Detect which cell encompasses the target text, then output its (x, y) center coordinate. 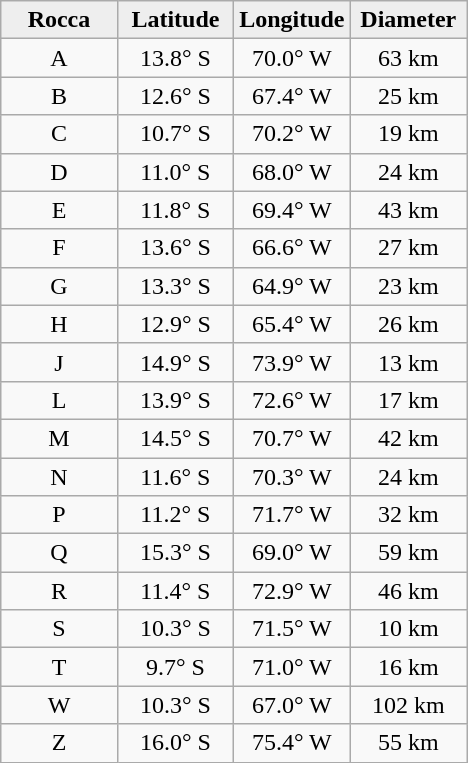
14.5° S (175, 438)
L (59, 400)
12.6° S (175, 96)
10.7° S (175, 134)
17 km (408, 400)
27 km (408, 248)
E (59, 210)
11.6° S (175, 477)
43 km (408, 210)
N (59, 477)
P (59, 515)
72.6° W (292, 400)
16 km (408, 667)
64.9° W (292, 286)
W (59, 705)
16.0° S (175, 743)
10 km (408, 629)
65.4° W (292, 324)
71.7° W (292, 515)
F (59, 248)
25 km (408, 96)
13.3° S (175, 286)
15.3° S (175, 553)
42 km (408, 438)
72.9° W (292, 591)
Z (59, 743)
23 km (408, 286)
11.4° S (175, 591)
66.6° W (292, 248)
102 km (408, 705)
M (59, 438)
32 km (408, 515)
68.0° W (292, 172)
67.0° W (292, 705)
A (59, 58)
C (59, 134)
13.6° S (175, 248)
71.0° W (292, 667)
19 km (408, 134)
H (59, 324)
Rocca (59, 20)
69.0° W (292, 553)
70.0° W (292, 58)
9.7° S (175, 667)
Diameter (408, 20)
11.2° S (175, 515)
Q (59, 553)
B (59, 96)
70.3° W (292, 477)
70.2° W (292, 134)
69.4° W (292, 210)
Longitude (292, 20)
G (59, 286)
46 km (408, 591)
R (59, 591)
67.4° W (292, 96)
J (59, 362)
11.0° S (175, 172)
12.9° S (175, 324)
11.8° S (175, 210)
14.9° S (175, 362)
13.9° S (175, 400)
63 km (408, 58)
71.5° W (292, 629)
13.8° S (175, 58)
70.7° W (292, 438)
T (59, 667)
S (59, 629)
55 km (408, 743)
D (59, 172)
75.4° W (292, 743)
Latitude (175, 20)
73.9° W (292, 362)
26 km (408, 324)
59 km (408, 553)
13 km (408, 362)
